Identify which cell holds the provided text, then report its (X, Y) central coordinate. 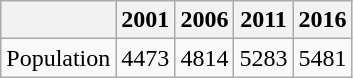
4473 (146, 58)
2006 (204, 20)
5481 (322, 58)
2011 (264, 20)
2016 (322, 20)
5283 (264, 58)
Population (58, 58)
4814 (204, 58)
2001 (146, 20)
